Find where the given text appears and provide that cell's center as [X, Y] coordinate. 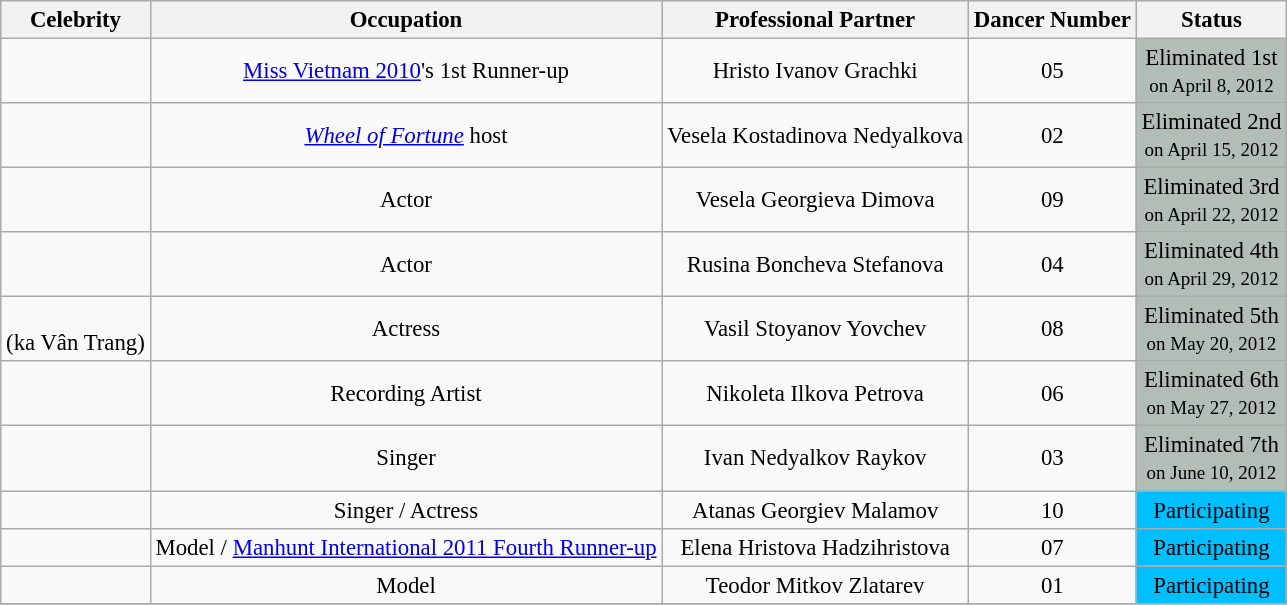
Singer / Actress [406, 510]
Wheel of Fortune host [406, 136]
Vesela Georgieva Dimova [816, 200]
05 [1053, 72]
04 [1053, 264]
02 [1053, 136]
01 [1053, 585]
09 [1053, 200]
10 [1053, 510]
Ivan Nedyalkov Raykov [816, 458]
Vasil Stoyanov Yovchev [816, 330]
Vesela Kostadinova Nedyalkova [816, 136]
Nikoleta Ilkova Petrova [816, 394]
07 [1053, 547]
Professional Partner [816, 20]
Occupation [406, 20]
Elena Hristova Hadzihristova [816, 547]
Eliminated 5thon May 20, 2012 [1211, 330]
Actress [406, 330]
Model [406, 585]
Eliminated 2ndon April 15, 2012 [1211, 136]
Hristo Ivanov Grachki [816, 72]
Dancer Number [1053, 20]
03 [1053, 458]
Rusina Boncheva Stefanova [816, 264]
Eliminated 1ston April 8, 2012 [1211, 72]
Atanas Georgiev Malamov [816, 510]
Singer [406, 458]
Teodor Mitkov Zlatarev [816, 585]
06 [1053, 394]
Celebrity [76, 20]
(ka Vân Trang) [76, 330]
Eliminated 6thon May 27, 2012 [1211, 394]
Eliminated 7thon June 10, 2012 [1211, 458]
Eliminated 4thon April 29, 2012 [1211, 264]
Eliminated 3rdon April 22, 2012 [1211, 200]
Miss Vietnam 2010's 1st Runner-up [406, 72]
Status [1211, 20]
Recording Artist [406, 394]
08 [1053, 330]
Model / Manhunt International 2011 Fourth Runner-up [406, 547]
